Provide the [x, y] coordinate of the cell's center where the given text is located.  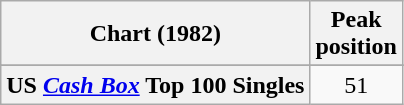
US Cash Box Top 100 Singles [156, 85]
Chart (1982) [156, 34]
Peakposition [356, 34]
51 [356, 85]
